Find where the given text appears and provide that cell's center as (x, y) coordinate. 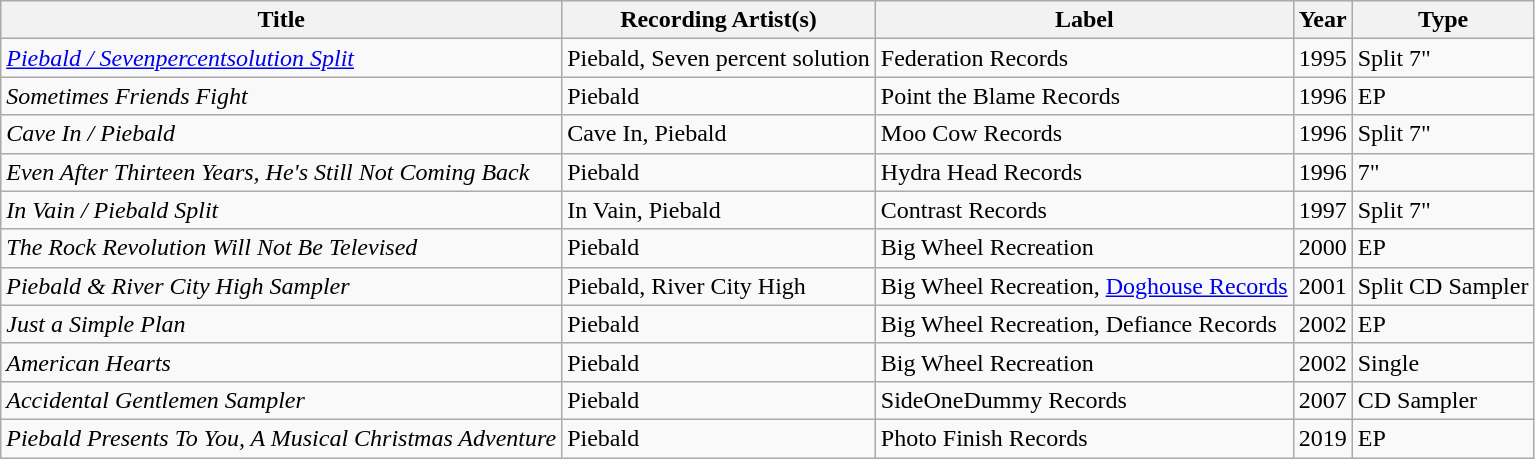
Piebald & River City High Sampler (282, 286)
Just a Simple Plan (282, 324)
1995 (1322, 58)
Piebald / Sevenpercentsolution Split (282, 58)
CD Sampler (1443, 400)
Big Wheel Recreation, Doghouse Records (1084, 286)
Piebald, River City High (719, 286)
Cave In / Piebald (282, 134)
Federation Records (1084, 58)
Even After Thirteen Years, He's Still Not Coming Back (282, 172)
Contrast Records (1084, 210)
The Rock Revolution Will Not Be Televised (282, 248)
Single (1443, 362)
Photo Finish Records (1084, 438)
1997 (1322, 210)
Cave In, Piebald (719, 134)
2019 (1322, 438)
In Vain, Piebald (719, 210)
Sometimes Friends Fight (282, 96)
Piebald, Seven percent solution (719, 58)
Accidental Gentlemen Sampler (282, 400)
Piebald Presents To You, A Musical Christmas Adventure (282, 438)
2007 (1322, 400)
Year (1322, 20)
Big Wheel Recreation, Defiance Records (1084, 324)
7" (1443, 172)
SideOneDummy Records (1084, 400)
Type (1443, 20)
Point the Blame Records (1084, 96)
In Vain / Piebald Split (282, 210)
2000 (1322, 248)
Label (1084, 20)
Recording Artist(s) (719, 20)
Title (282, 20)
Split CD Sampler (1443, 286)
Moo Cow Records (1084, 134)
2001 (1322, 286)
American Hearts (282, 362)
Hydra Head Records (1084, 172)
